For the text-containing cell, return its midpoint in [X, Y] coordinate format. 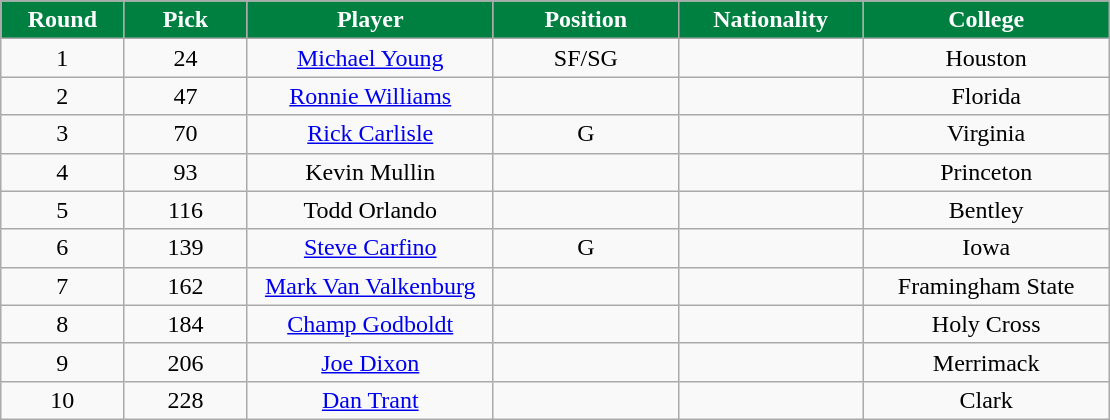
93 [186, 172]
70 [186, 134]
Merrimack [986, 362]
228 [186, 400]
Pick [186, 20]
139 [186, 248]
10 [62, 400]
184 [186, 324]
Virginia [986, 134]
6 [62, 248]
1 [62, 58]
162 [186, 286]
Joe Dixon [370, 362]
116 [186, 210]
Florida [986, 96]
206 [186, 362]
Steve Carfino [370, 248]
24 [186, 58]
Iowa [986, 248]
Position [586, 20]
3 [62, 134]
Princeton [986, 172]
5 [62, 210]
Clark [986, 400]
Kevin Mullin [370, 172]
7 [62, 286]
Rick Carlisle [370, 134]
Michael Young [370, 58]
Houston [986, 58]
Champ Godboldt [370, 324]
Ronnie Williams [370, 96]
8 [62, 324]
Player [370, 20]
2 [62, 96]
College [986, 20]
Dan Trant [370, 400]
Mark Van Valkenburg [370, 286]
Holy Cross [986, 324]
4 [62, 172]
47 [186, 96]
Nationality [770, 20]
Todd Orlando [370, 210]
Framingham State [986, 286]
Round [62, 20]
9 [62, 362]
Bentley [986, 210]
SF/SG [586, 58]
